Capture the cell that displays the provided text and extract its (x, y) central coordinate. 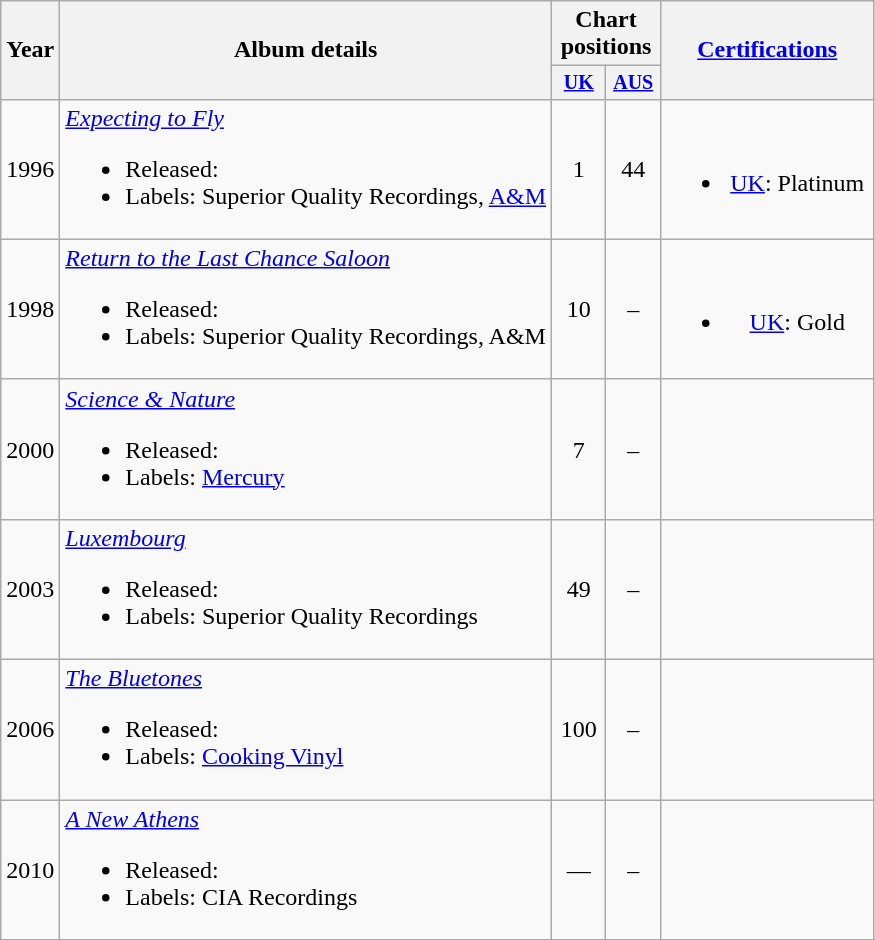
100 (579, 730)
2003 (30, 589)
2010 (30, 870)
Album details (306, 50)
2000 (30, 449)
UK (579, 82)
Science & NatureReleased: Labels: Mercury (306, 449)
2006 (30, 730)
Expecting to FlyReleased: Labels: Superior Quality Recordings, A&M (306, 169)
Year (30, 50)
1998 (30, 309)
Return to the Last Chance SaloonReleased: Labels: Superior Quality Recordings, A&M (306, 309)
1996 (30, 169)
Certifications (767, 50)
10 (579, 309)
A New AthensReleased: Labels: CIA Recordings (306, 870)
LuxembourgReleased: Labels: Superior Quality Recordings (306, 589)
UK: Platinum (767, 169)
7 (579, 449)
UK: Gold (767, 309)
49 (579, 589)
Chart positions (606, 34)
1 (579, 169)
AUS (633, 82)
— (579, 870)
The BluetonesReleased: Labels: Cooking Vinyl (306, 730)
44 (633, 169)
